Return (x, y) of the center of cell containing provided text 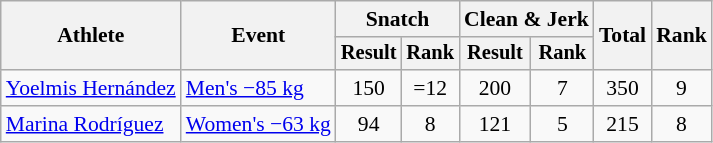
150 (369, 88)
Snatch (398, 19)
121 (495, 124)
5 (562, 124)
Men's −85 kg (258, 88)
200 (495, 88)
350 (622, 88)
Yoelmis Hernández (91, 88)
Event (258, 36)
7 (562, 88)
94 (369, 124)
Women's −63 kg (258, 124)
Clean & Jerk (526, 19)
=12 (430, 88)
9 (682, 88)
Total (622, 36)
Marina Rodríguez (91, 124)
Athlete (91, 36)
215 (622, 124)
